Identify which cell holds the provided text, then report its [X, Y] central coordinate. 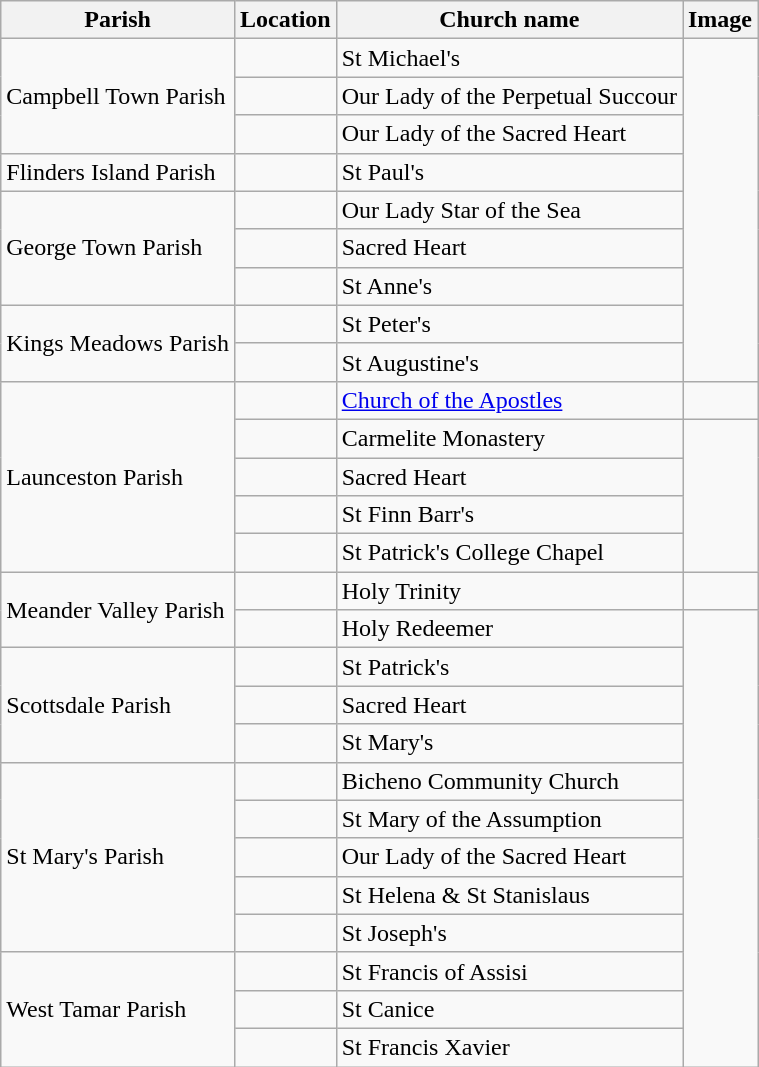
St Finn Barr's [509, 515]
Church of the Apostles [509, 400]
St Mary's Parish [118, 857]
St Peter's [509, 324]
Our Lady Star of the Sea [509, 210]
Image [720, 20]
Our Lady of the Perpetual Succour [509, 96]
Launceston Parish [118, 476]
Church name [509, 20]
St Helena & St Stanislaus [509, 895]
Campbell Town Parish [118, 96]
Scottsdale Parish [118, 705]
St Mary of the Assumption [509, 819]
Carmelite Monastery [509, 438]
St Canice [509, 1009]
Holy Redeemer [509, 629]
St Patrick's College Chapel [509, 553]
St Paul's [509, 172]
Parish [118, 20]
St Mary's [509, 743]
St Patrick's [509, 667]
Bicheno Community Church [509, 781]
Location [285, 20]
St Anne's [509, 286]
St Joseph's [509, 933]
West Tamar Parish [118, 1009]
George Town Parish [118, 248]
St Francis Xavier [509, 1047]
Kings Meadows Parish [118, 343]
St Michael's [509, 58]
Flinders Island Parish [118, 172]
Meander Valley Parish [118, 610]
St Francis of Assisi [509, 971]
Holy Trinity [509, 591]
St Augustine's [509, 362]
